Locate the cell with the specified text and output its (X, Y) center coordinate. 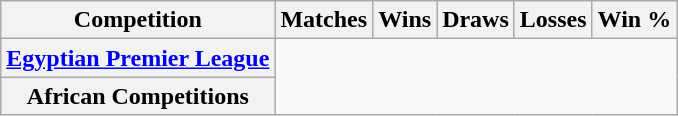
Matches (324, 20)
Egyptian Premier League (138, 58)
Losses (553, 20)
Wins (405, 20)
Competition (138, 20)
Win % (634, 20)
Draws (476, 20)
African Competitions (138, 96)
